Find where the given text appears and provide that cell's center as (x, y) coordinate. 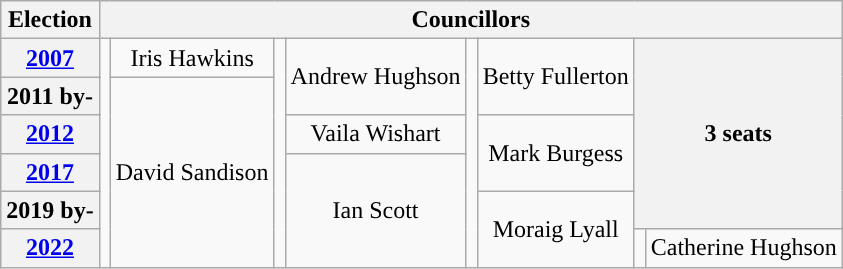
David Sandison (192, 172)
2019 by- (50, 210)
Iris Hawkins (192, 58)
Election (50, 20)
2012 (50, 134)
Andrew Hughson (376, 77)
Ian Scott (376, 210)
2017 (50, 172)
2022 (50, 248)
Vaila Wishart (376, 134)
Moraig Lyall (556, 229)
Betty Fullerton (556, 77)
Mark Burgess (556, 153)
2007 (50, 58)
Councillors (470, 20)
3 seats (738, 134)
2011 by- (50, 96)
Catherine Hughson (744, 248)
